Locate the cell with the specified text and output its (X, Y) center coordinate. 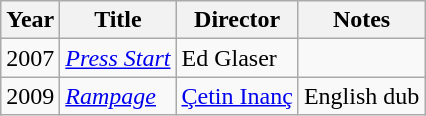
Press Start (118, 58)
2009 (30, 96)
Notes (361, 20)
Çetin Inanç (237, 96)
Year (30, 20)
Title (118, 20)
Director (237, 20)
Ed Glaser (237, 58)
2007 (30, 58)
Rampage (118, 96)
English dub (361, 96)
